Detect which cell encompasses the target text, then output its [x, y] center coordinate. 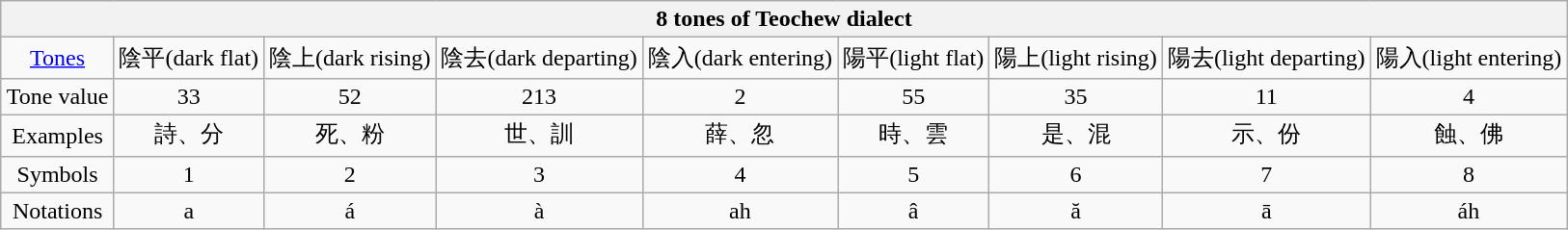
陽上(light rising) [1076, 58]
時、雲 [914, 135]
世、訓 [539, 135]
示、份 [1266, 135]
a [189, 211]
陰平(dark flat) [189, 58]
ā [1266, 211]
陽入(light entering) [1469, 58]
蝕、佛 [1469, 135]
11 [1266, 96]
Symbols [58, 174]
35 [1076, 96]
8 tones of Teochew dialect [784, 19]
3 [539, 174]
7 [1266, 174]
是、混 [1076, 135]
52 [350, 96]
陰去(dark departing) [539, 58]
8 [1469, 174]
á [350, 211]
33 [189, 96]
Tones [58, 58]
陽平(light flat) [914, 58]
薛、忽 [740, 135]
áh [1469, 211]
55 [914, 96]
詩、分 [189, 135]
1 [189, 174]
陰上(dark rising) [350, 58]
陰入(dark entering) [740, 58]
ă [1076, 211]
6 [1076, 174]
ah [740, 211]
â [914, 211]
Tone value [58, 96]
213 [539, 96]
5 [914, 174]
死、粉 [350, 135]
à [539, 211]
陽去(light departing) [1266, 58]
Examples [58, 135]
Notations [58, 211]
